Find where the given text appears and provide that cell's center as [x, y] coordinate. 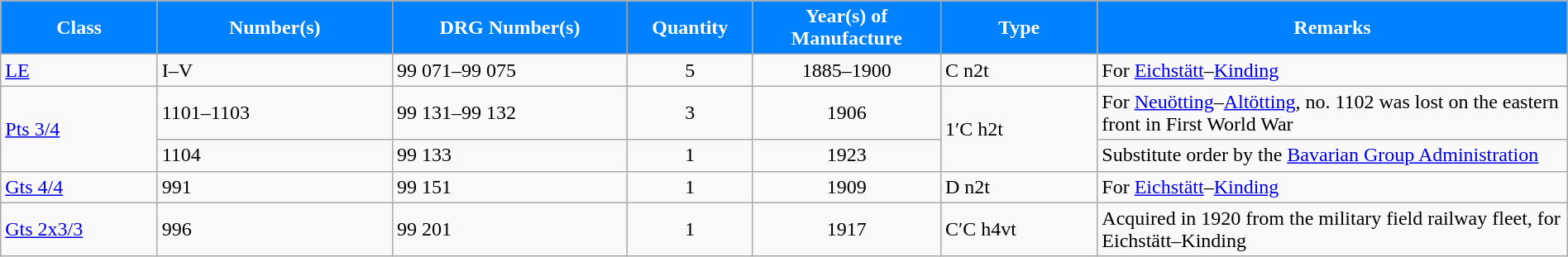
Pts 3/4 [79, 129]
LE [79, 70]
99 071–99 075 [509, 70]
Acquired in 1920 from the military field railway fleet, for Eichstätt–Kinding [1332, 230]
1917 [847, 230]
5 [691, 70]
3 [691, 112]
1906 [847, 112]
1104 [275, 155]
1909 [847, 187]
Substitute order by the Bavarian Group Administration [1332, 155]
I–V [275, 70]
Class [79, 28]
1101–1103 [275, 112]
C n2t [1019, 70]
Remarks [1332, 28]
D n2t [1019, 187]
99 131–99 132 [509, 112]
Number(s) [275, 28]
991 [275, 187]
1885–1900 [847, 70]
For Neuötting–Altötting, no. 1102 was lost on the eastern front in First World War [1332, 112]
1′C h2t [1019, 129]
Type [1019, 28]
DRG Number(s) [509, 28]
Gts 4/4 [79, 187]
99 133 [509, 155]
996 [275, 230]
99 201 [509, 230]
1923 [847, 155]
Quantity [691, 28]
Gts 2x3/3 [79, 230]
C′C h4vt [1019, 230]
Year(s) of Manufacture [847, 28]
99 151 [509, 187]
